From the cell containing the given text, extract its center point as [X, Y] coordinate. 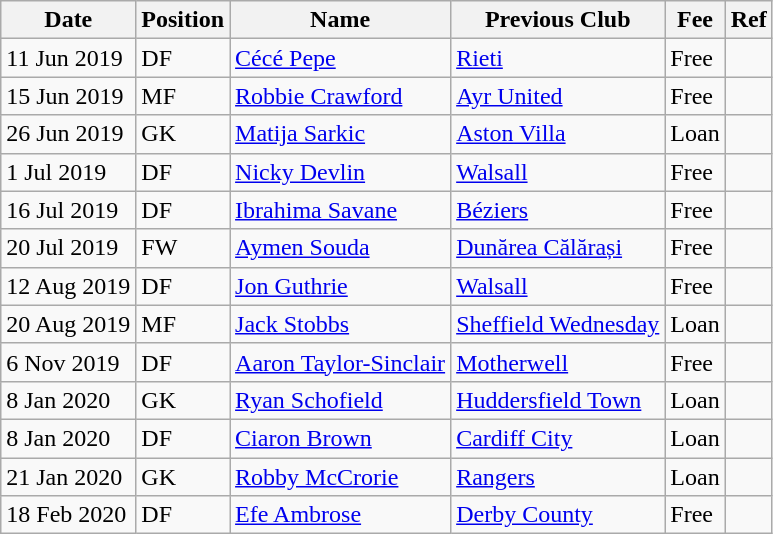
Derby County [558, 515]
Rieti [558, 58]
Robbie Crawford [340, 96]
18 Feb 2020 [68, 515]
Cécé Pepe [340, 58]
Name [340, 20]
12 Aug 2019 [68, 286]
20 Jul 2019 [68, 248]
16 Jul 2019 [68, 210]
Nicky Devlin [340, 172]
Ibrahima Savane [340, 210]
21 Jan 2020 [68, 477]
Date [68, 20]
Motherwell [558, 362]
1 Jul 2019 [68, 172]
20 Aug 2019 [68, 324]
Ayr United [558, 96]
11 Jun 2019 [68, 58]
6 Nov 2019 [68, 362]
Position [183, 20]
Aaron Taylor-Sinclair [340, 362]
Jon Guthrie [340, 286]
Ciaron Brown [340, 438]
Efe Ambrose [340, 515]
Sheffield Wednesday [558, 324]
FW [183, 248]
Béziers [558, 210]
Rangers [558, 477]
Aston Villa [558, 134]
Matija Sarkic [340, 134]
Ryan Schofield [340, 400]
Dunărea Călărași [558, 248]
Cardiff City [558, 438]
Ref [748, 20]
Jack Stobbs [340, 324]
15 Jun 2019 [68, 96]
Robby McCrorie [340, 477]
Previous Club [558, 20]
26 Jun 2019 [68, 134]
Fee [695, 20]
Aymen Souda [340, 248]
Huddersfield Town [558, 400]
